Detect which cell encompasses the target text, then output its (x, y) center coordinate. 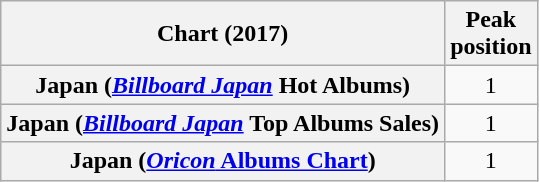
Peakposition (491, 34)
Japan (Billboard Japan Top Albums Sales) (223, 123)
Japan (Oricon Albums Chart) (223, 161)
Chart (2017) (223, 34)
Japan (Billboard Japan Hot Albums) (223, 85)
